Provide the [x, y] coordinate of the cell's center where the given text is located.  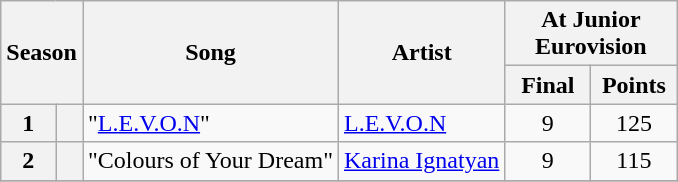
Artist [421, 52]
L.E.V.O.N [421, 123]
Karina Ignatyan [421, 161]
Season [42, 52]
125 [634, 123]
Points [634, 85]
"Colours of Your Dream" [210, 161]
Final [548, 85]
1 [28, 123]
"L.E.V.O.N" [210, 123]
115 [634, 161]
At Junior Eurovision [591, 34]
Song [210, 52]
2 [28, 161]
